Detect which cell encompasses the target text, then output its [x, y] center coordinate. 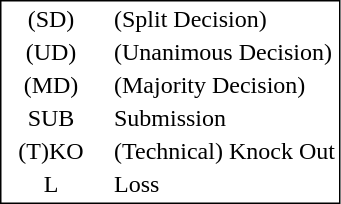
L [50, 185]
(MD) [50, 85]
(Technical) Knock Out [224, 151]
(Unanimous Decision) [224, 53]
(Split Decision) [224, 19]
(Majority Decision) [224, 85]
(UD) [50, 53]
Loss [224, 185]
(SD) [50, 19]
SUB [50, 119]
(T)KO [50, 151]
Submission [224, 119]
